Search for the cell housing the specified text and yield its (x, y) center coordinate. 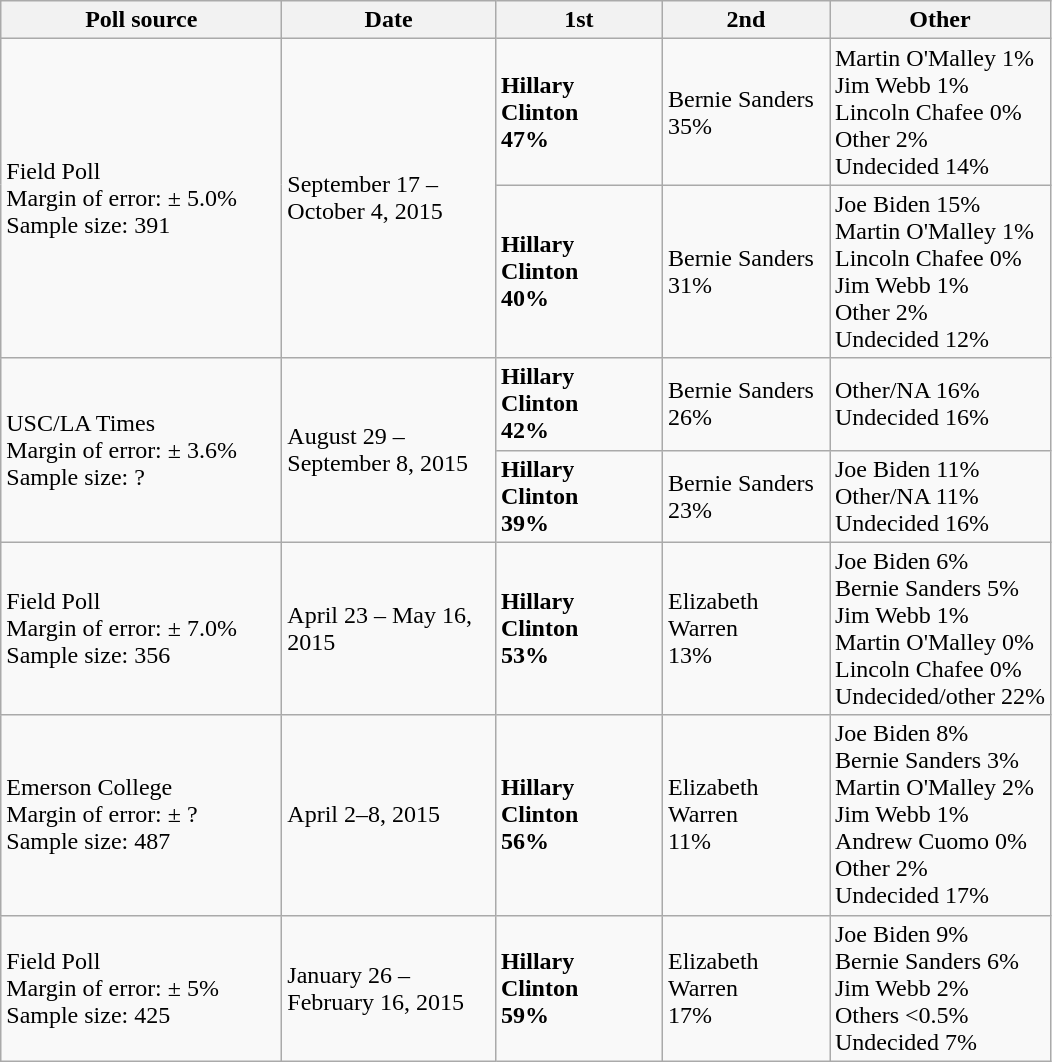
January 26 – February 16, 2015 (389, 988)
Joe Biden 15% Martin O'Malley 1% Lincoln Chafee 0% Jim Webb 1% Other 2% Undecided 12% (940, 272)
Joe Biden 11% Other/NA 11% Undecided 16% (940, 496)
Elizabeth Warren 11% (746, 815)
Field PollMargin of error: ± 7.0% Sample size: 356 (142, 628)
Field Poll Margin of error: ± 5% Sample size: 425 (142, 988)
2nd (746, 20)
Poll source (142, 20)
Elizabeth Warren 17% (746, 988)
August 29 – September 8, 2015 (389, 450)
Elizabeth Warren 13% (746, 628)
Bernie Sanders 31% (746, 272)
Emerson CollegeMargin of error: ± ? Sample size: 487 (142, 815)
Martin O'Malley 1% Jim Webb 1% Lincoln Chafee 0% Other 2% Undecided 14% (940, 112)
Joe Biden 9% Bernie Sanders 6% Jim Webb 2% Others <0.5% Undecided 7% (940, 988)
Hillary Clinton 40% (578, 272)
Bernie Sanders 26% (746, 404)
Joe Biden 8% Bernie Sanders 3% Martin O'Malley 2% Jim Webb 1% Andrew Cuomo 0% Other 2% Undecided 17% (940, 815)
Field PollMargin of error: ± 5.0% Sample size: 391 (142, 198)
Joe Biden 6% Bernie Sanders 5% Jim Webb 1% Martin O'Malley 0% Lincoln Chafee 0% Undecided/other 22% (940, 628)
Hillary Clinton 39% (578, 496)
Date (389, 20)
Bernie Sanders 23% (746, 496)
September 17 – October 4, 2015 (389, 198)
Hillary Clinton 59% (578, 988)
Other (940, 20)
1st (578, 20)
April 23 – May 16, 2015 (389, 628)
Hillary Clinton 56% (578, 815)
Other/NA 16% Undecided 16% (940, 404)
USC/LA TimesMargin of error: ± 3.6% Sample size: ? (142, 450)
Bernie Sanders 35% (746, 112)
Hillary Clinton 42% (578, 404)
April 2–8, 2015 (389, 815)
Hillary Clinton 47% (578, 112)
Hillary Clinton 53% (578, 628)
